Output the (x, y) coordinate of the center of the cell containing the given text.  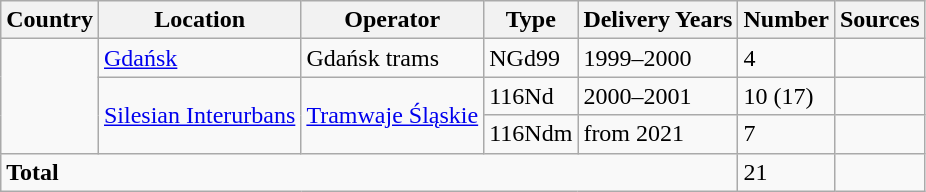
NGd99 (531, 58)
Operator (392, 20)
116Nd (531, 96)
Type (531, 20)
10 (17) (786, 96)
Sources (880, 20)
from 2021 (658, 134)
1999–2000 (658, 58)
Country (50, 20)
Silesian Interurbans (199, 115)
4 (786, 58)
116Ndm (531, 134)
Location (199, 20)
Tramwaje Śląskie (392, 115)
Number (786, 20)
21 (786, 172)
7 (786, 134)
2000–2001 (658, 96)
Gdańsk (199, 58)
Gdańsk trams (392, 58)
Delivery Years (658, 20)
Total (370, 172)
